For the text-containing cell, return its midpoint in [x, y] coordinate format. 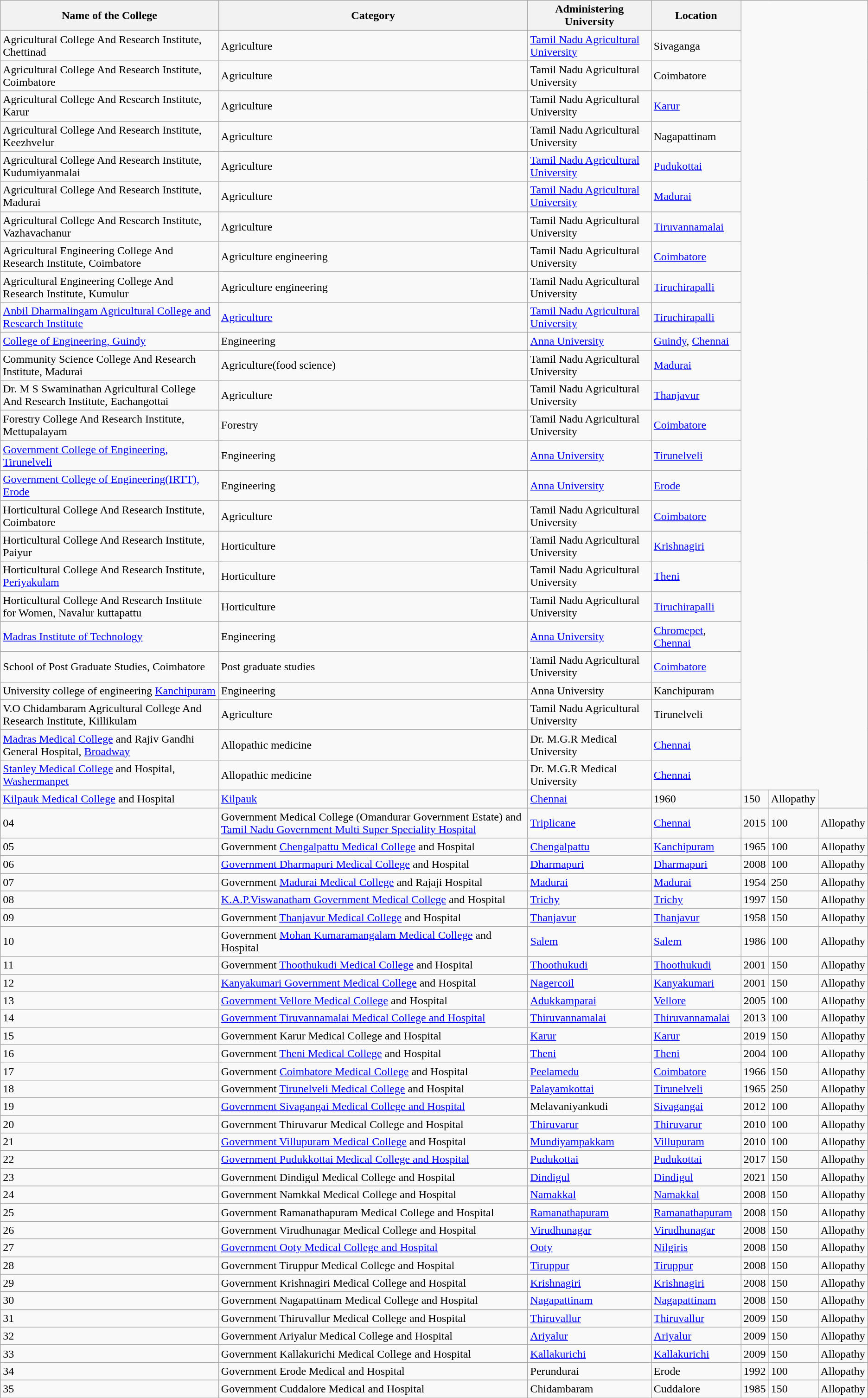
Dr. M S Swaminathan Agricultural College And Research Institute, Eachangottai [109, 395]
Chidambaram [589, 1389]
22 [109, 1160]
Government Erode Medical and Hospital [373, 1371]
Government College of Engineering(IRTT), Erode [109, 486]
07 [109, 882]
21 [109, 1142]
2017 [755, 1160]
Government Madurai Medical College and Rajaji Hospital [373, 882]
33 [109, 1353]
Madras Institute of Technology [109, 636]
2004 [755, 1053]
Kilpauk [373, 799]
10 [109, 942]
Government Theni Medical College and Hospital [373, 1053]
Vellore [696, 1000]
1954 [755, 882]
17 [109, 1071]
13 [109, 1000]
Kilpauk Medical College and Hospital [109, 799]
08 [109, 900]
Government Thiruvallur Medical College and Hospital [373, 1318]
1960 [696, 799]
Government Dharmapuri Medical College and Hospital [373, 865]
Melavaniyankudi [589, 1106]
Government Virudhunagar Medical College and Hospital [373, 1230]
Horticultural College And Research Institute for Women, Navalur kuttapattu [109, 607]
Agricultural College And Research Institute, Karur [109, 106]
09 [109, 917]
1986 [755, 942]
2019 [755, 1036]
14 [109, 1018]
11 [109, 965]
Forestry [373, 426]
Palayamkottai [589, 1089]
15 [109, 1036]
Nagercoil [589, 983]
Chengalpattu [589, 847]
Government Ramanathapuram Medical College and Hospital [373, 1212]
06 [109, 865]
Administering University [589, 16]
2015 [755, 823]
32 [109, 1336]
28 [109, 1265]
Government Nagapattinam Medical College and Hospital [373, 1301]
Government Tirunelveli Medical College and Hospital [373, 1089]
1958 [755, 917]
2021 [755, 1177]
Government Thiruvarur Medical College and Hospital [373, 1124]
College of Engineering, Guindy [109, 341]
12 [109, 983]
Chromepet, Chennai [696, 636]
Stanley Medical College and Hospital, Washermanpet [109, 775]
Government Chengalpattu Medical College and Hospital [373, 847]
School of Post Graduate Studies, Coimbatore [109, 667]
Adukkamparai [589, 1000]
24 [109, 1195]
Government Mohan Kumaramangalam Medical College and Hospital [373, 942]
04 [109, 823]
Sivagangai [696, 1106]
Government Karur Medical College and Hospital [373, 1036]
2012 [755, 1106]
29 [109, 1283]
Government Thanjavur Medical College and Hospital [373, 917]
18 [109, 1089]
Perundurai [589, 1371]
Guindy, Chennai [696, 341]
Triplicane [589, 823]
20 [109, 1124]
Government Thoothukudi Medical College and Hospital [373, 965]
Tiruvannamalai [696, 226]
K.A.P.Viswanatham Government Medical College and Hospital [373, 900]
34 [109, 1371]
Agriculture(food science) [373, 365]
Mundiyampakkam [589, 1142]
27 [109, 1248]
Horticultural College And Research Institute, Coimbatore [109, 516]
1985 [755, 1389]
Government Tiruppur Medical College and Hospital [373, 1265]
Government Dindigul Medical College and Hospital [373, 1177]
Government College of Engineering, Tirunelveli [109, 455]
Location [696, 16]
Government Vellore Medical College and Hospital [373, 1000]
Post graduate studies [373, 667]
2005 [755, 1000]
Anbil Dharmalingam Agricultural College and Research Institute [109, 317]
25 [109, 1212]
05 [109, 847]
Government Sivagangai Medical College and Hospital [373, 1106]
Government Cuddalore Medical and Hospital [373, 1389]
35 [109, 1389]
Agricultural College And Research Institute, Vazhavachanur [109, 226]
Cuddalore [696, 1389]
Ooty [589, 1248]
Forestry College And Research Institute, Mettupalayam [109, 426]
Agricultural College And Research Institute, Coimbatore [109, 76]
Government Villupuram Medical College and Hospital [373, 1142]
Government Namkkal Medical College and Hospital [373, 1195]
19 [109, 1106]
Government Coimbatore Medical College and Hospital [373, 1071]
Government Ariyalur Medical College and Hospital [373, 1336]
Madras Medical College and Rajiv Gandhi General Hospital, Broadway [109, 745]
31 [109, 1318]
Peelamedu [589, 1071]
Community Science College And Research Institute, Madurai [109, 365]
V.O Chidambaram Agricultural College And Research Institute, Killikulam [109, 714]
Agricultural College And Research Institute, Chettinad [109, 45]
16 [109, 1053]
Agricultural College And Research Institute, Kudumiyanmalai [109, 166]
Sivaganga [696, 45]
1992 [755, 1371]
1997 [755, 900]
Villupuram [696, 1142]
1966 [755, 1071]
Government Kallakurichi Medical College and Hospital [373, 1353]
Government Ooty Medical College and Hospital [373, 1248]
University college of engineering Kanchipuram [109, 691]
Agricultural College And Research Institute, Keezhvelur [109, 136]
Kanyakumari [696, 983]
Nilgiris [696, 1248]
Horticultural College And Research Institute, Periyakulam [109, 576]
Agricultural College And Research Institute, Madurai [109, 197]
Kanyakumari Government Medical College and Hospital [373, 983]
Horticultural College And Research Institute, Paiyur [109, 546]
Government Medical College (Omandurar Government Estate) and Tamil Nadu Government Multi Super Speciality Hospital [373, 823]
26 [109, 1230]
23 [109, 1177]
Agricultural Engineering College And Research Institute, Kumulur [109, 287]
Government Tiruvannamalai Medical College and Hospital [373, 1018]
30 [109, 1301]
Name of the College [109, 16]
Government Krishnagiri Medical College and Hospital [373, 1283]
2013 [755, 1018]
Agricultural Engineering College And Research Institute, Coimbatore [109, 257]
Category [373, 16]
Government Pudukkottai Medical College and Hospital [373, 1160]
